Return the (x, y) coordinate for the center point of the cell that contains the specified text.  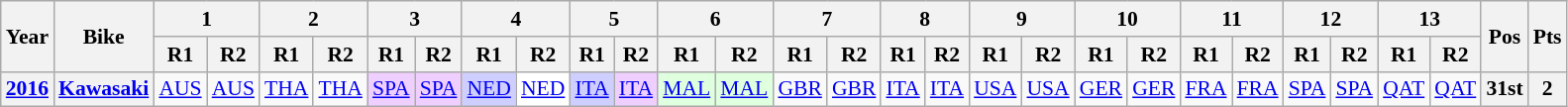
13 (1429, 19)
9 (1022, 19)
11 (1231, 19)
10 (1127, 19)
8 (925, 19)
12 (1331, 19)
Pts (1547, 36)
4 (515, 19)
Year (28, 36)
7 (826, 19)
3 (414, 19)
31st (1504, 89)
6 (715, 19)
1 (206, 19)
Kawasaki (103, 89)
5 (614, 19)
Bike (103, 36)
2016 (28, 89)
Pos (1504, 36)
